Return [x, y] of the center of cell containing provided text 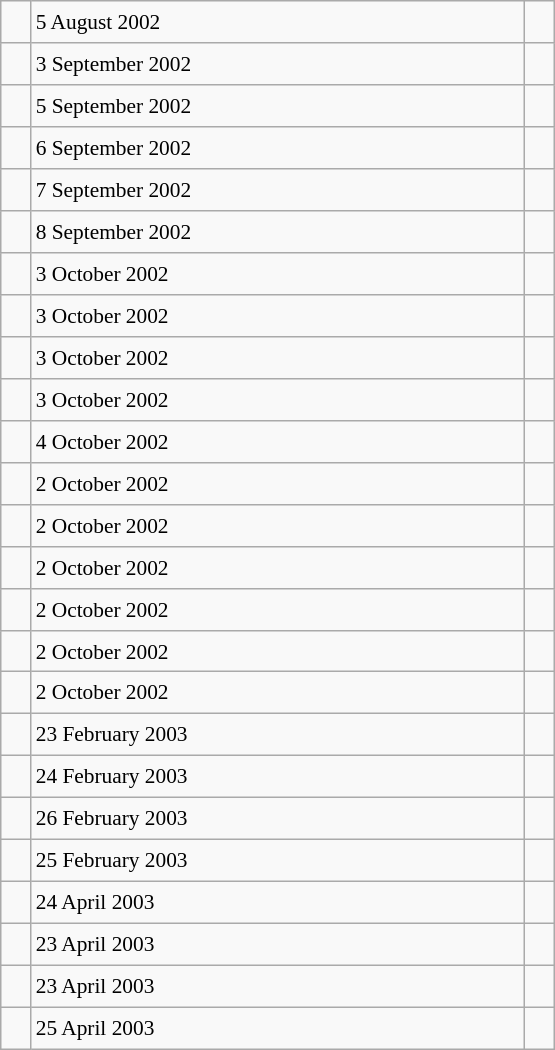
23 February 2003 [278, 735]
26 February 2003 [278, 819]
3 September 2002 [278, 64]
7 September 2002 [278, 190]
5 September 2002 [278, 106]
8 September 2002 [278, 232]
25 April 2003 [278, 1028]
24 April 2003 [278, 903]
25 February 2003 [278, 861]
6 September 2002 [278, 148]
24 February 2003 [278, 777]
5 August 2002 [278, 22]
4 October 2002 [278, 441]
